Search for the cell housing the specified text and yield its [x, y] center coordinate. 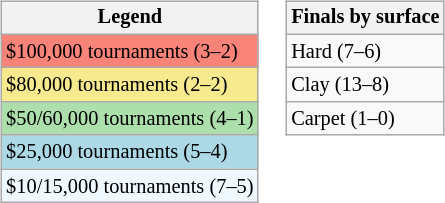
$10/15,000 tournaments (7–5) [130, 186]
Clay (13–8) [365, 85]
$80,000 tournaments (2–2) [130, 85]
Finals by surface [365, 18]
Carpet (1–0) [365, 119]
Legend [130, 18]
$25,000 tournaments (5–4) [130, 152]
$50/60,000 tournaments (4–1) [130, 119]
Hard (7–6) [365, 51]
$100,000 tournaments (3–2) [130, 51]
